Search for the cell housing the specified text and yield its [X, Y] center coordinate. 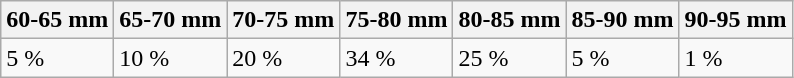
70-75 mm [284, 20]
1 % [736, 58]
20 % [284, 58]
25 % [510, 58]
60-65 mm [58, 20]
85-90 mm [622, 20]
75-80 mm [396, 20]
80-85 mm [510, 20]
34 % [396, 58]
65-70 mm [170, 20]
90-95 mm [736, 20]
10 % [170, 58]
